Determine the [X, Y] coordinate at the center of the cell enclosing the given text.  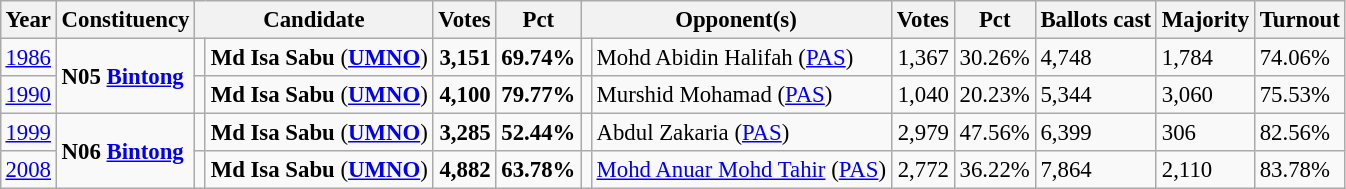
1,784 [1205, 57]
83.78% [1300, 170]
2,110 [1205, 170]
Ballots cast [1096, 20]
4,882 [464, 170]
63.78% [538, 170]
4,100 [464, 95]
Mohd Anuar Mohd Tahir (PAS) [741, 170]
Opponent(s) [736, 20]
3,151 [464, 57]
1986 [28, 57]
1,040 [922, 95]
Candidate [314, 20]
Mohd Abidin Halifah (PAS) [741, 57]
5,344 [1096, 95]
2008 [28, 170]
36.22% [994, 170]
Year [28, 20]
75.53% [1300, 95]
1990 [28, 95]
Turnout [1300, 20]
7,864 [1096, 170]
Murshid Mohamad (PAS) [741, 95]
6,399 [1096, 133]
Abdul Zakaria (PAS) [741, 133]
N06 Bintong [125, 152]
1999 [28, 133]
Constituency [125, 20]
2,979 [922, 133]
N05 Bintong [125, 76]
306 [1205, 133]
3,060 [1205, 95]
52.44% [538, 133]
47.56% [994, 133]
74.06% [1300, 57]
82.56% [1300, 133]
2,772 [922, 170]
20.23% [994, 95]
69.74% [538, 57]
1,367 [922, 57]
Majority [1205, 20]
30.26% [994, 57]
3,285 [464, 133]
79.77% [538, 95]
4,748 [1096, 57]
